Search for the cell housing the specified text and yield its (X, Y) center coordinate. 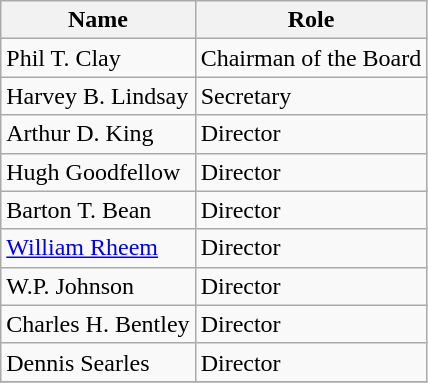
Phil T. Clay (98, 58)
Chairman of the Board (311, 58)
Harvey B. Lindsay (98, 96)
Name (98, 20)
Barton T. Bean (98, 210)
Secretary (311, 96)
William Rheem (98, 248)
Hugh Goodfellow (98, 172)
W.P. Johnson (98, 286)
Arthur D. King (98, 134)
Role (311, 20)
Charles H. Bentley (98, 324)
Dennis Searles (98, 362)
